Identify which cell holds the provided text, then report its [x, y] central coordinate. 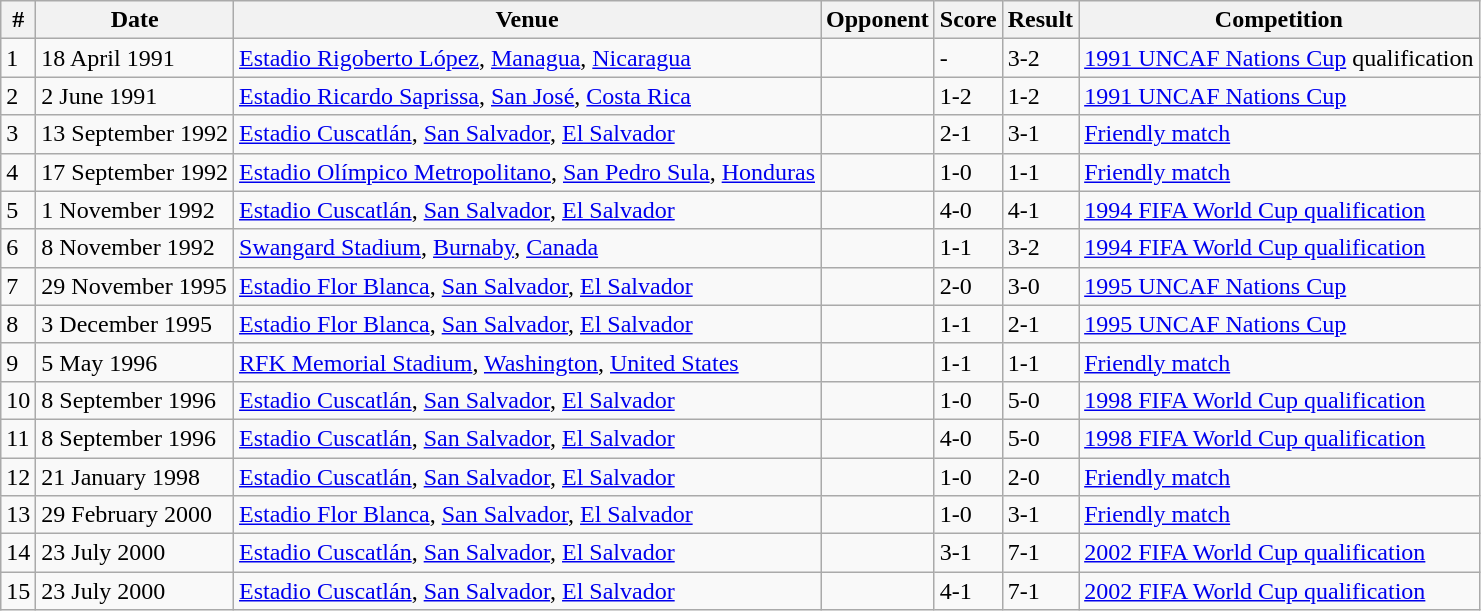
Result [1040, 20]
Estadio Olímpico Metropolitano, San Pedro Sula, Honduras [528, 172]
Score [968, 20]
- [968, 58]
1 November 1992 [135, 210]
5 [18, 210]
1 [18, 58]
11 [18, 438]
2 June 1991 [135, 96]
7 [18, 286]
12 [18, 477]
Estadio Ricardo Saprissa, San José, Costa Rica [528, 96]
Date [135, 20]
1991 UNCAF Nations Cup [1279, 96]
Venue [528, 20]
10 [18, 400]
3-0 [1040, 286]
29 February 2000 [135, 515]
9 [18, 362]
Opponent [878, 20]
6 [18, 248]
Estadio Rigoberto López, Managua, Nicaragua [528, 58]
Competition [1279, 20]
13 September 1992 [135, 134]
3 December 1995 [135, 324]
3 [18, 134]
14 [18, 553]
18 April 1991 [135, 58]
13 [18, 515]
RFK Memorial Stadium, Washington, United States [528, 362]
5 May 1996 [135, 362]
4 [18, 172]
8 [18, 324]
17 September 1992 [135, 172]
Swangard Stadium, Burnaby, Canada [528, 248]
2 [18, 96]
29 November 1995 [135, 286]
# [18, 20]
15 [18, 591]
21 January 1998 [135, 477]
8 November 1992 [135, 248]
1991 UNCAF Nations Cup qualification [1279, 58]
